Detect which cell encompasses the target text, then output its (x, y) center coordinate. 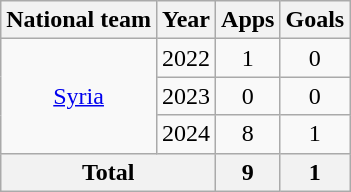
2023 (186, 96)
9 (248, 172)
2024 (186, 134)
Goals (315, 20)
Year (186, 20)
Syria (79, 96)
2022 (186, 58)
Total (108, 172)
National team (79, 20)
Apps (248, 20)
8 (248, 134)
